Provide the [x, y] coordinate of the cell's center where the given text is located.  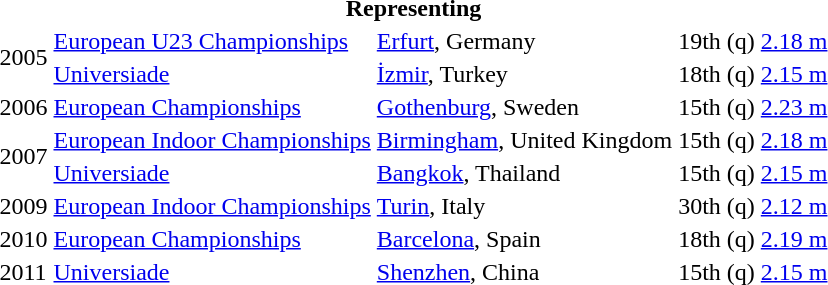
Birmingham, United Kingdom [524, 140]
Erfurt, Germany [524, 41]
Bangkok, Thailand [524, 173]
Barcelona, Spain [524, 239]
İzmir, Turkey [524, 74]
Gothenburg, Sweden [524, 107]
30th (q) [717, 206]
European U23 Championships [212, 41]
Turin, Italy [524, 206]
19th (q) [717, 41]
